Determine the (x, y) coordinate at the center of the cell enclosing the given text.  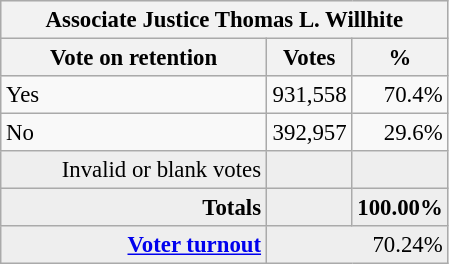
Associate Justice Thomas L. Willhite (224, 20)
70.24% (357, 245)
No (134, 133)
Voter turnout (134, 245)
29.6% (400, 133)
392,957 (309, 133)
Vote on retention (134, 58)
70.4% (400, 95)
Totals (134, 208)
931,558 (309, 95)
Yes (134, 95)
100.00% (400, 208)
Votes (309, 58)
Invalid or blank votes (134, 170)
% (400, 58)
